Output the (x, y) coordinate of the center of the cell containing the given text.  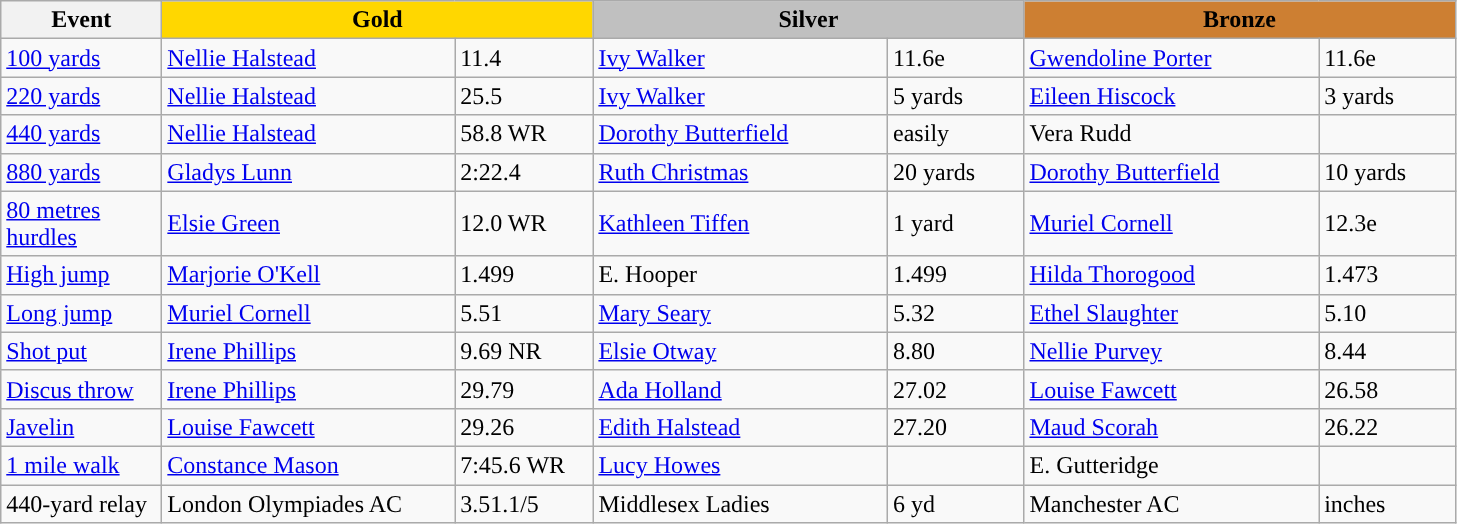
Gold (378, 20)
Gladys Lunn (308, 172)
440-yard relay (82, 503)
1 mile walk (82, 465)
10 yards (1387, 172)
E. Hooper (740, 275)
7:45.6 WR (524, 465)
Ruth Christmas (740, 172)
Bronze (1240, 20)
Ethel Slaughter (1172, 313)
Lucy Howes (740, 465)
inches (1387, 503)
Event (82, 20)
Gwendoline Porter (1172, 58)
12.3e (1387, 224)
220 yards (82, 96)
Mary Seary (740, 313)
440 yards (82, 134)
Elsie Otway (740, 351)
Shot put (82, 351)
29.79 (524, 389)
easily (956, 134)
Discus throw (82, 389)
E. Gutteridge (1172, 465)
Vera Rudd (1172, 134)
100 yards (82, 58)
5 yards (956, 96)
12.0 WR (524, 224)
29.26 (524, 427)
880 yards (82, 172)
Elsie Green (308, 224)
High jump (82, 275)
3 yards (1387, 96)
Javelin (82, 427)
Manchester AC (1172, 503)
8.44 (1387, 351)
1.473 (1387, 275)
Ada Holland (740, 389)
26.58 (1387, 389)
Middlesex Ladies (740, 503)
Maud Scorah (1172, 427)
Edith Halstead (740, 427)
27.02 (956, 389)
Silver (808, 20)
5.51 (524, 313)
Long jump (82, 313)
25.5 (524, 96)
London Olympiades AC (308, 503)
11.4 (524, 58)
27.20 (956, 427)
Constance Mason (308, 465)
Nellie Purvey (1172, 351)
Hilda Thorogood (1172, 275)
5.10 (1387, 313)
20 yards (956, 172)
6 yd (956, 503)
Marjorie O'Kell (308, 275)
9.69 NR (524, 351)
2:22.4 (524, 172)
3.51.1/5 (524, 503)
1 yard (956, 224)
58.8 WR (524, 134)
26.22 (1387, 427)
5.32 (956, 313)
80 metres hurdles (82, 224)
8.80 (956, 351)
Kathleen Tiffen (740, 224)
Eileen Hiscock (1172, 96)
